For the text-containing cell, return its midpoint in [X, Y] coordinate format. 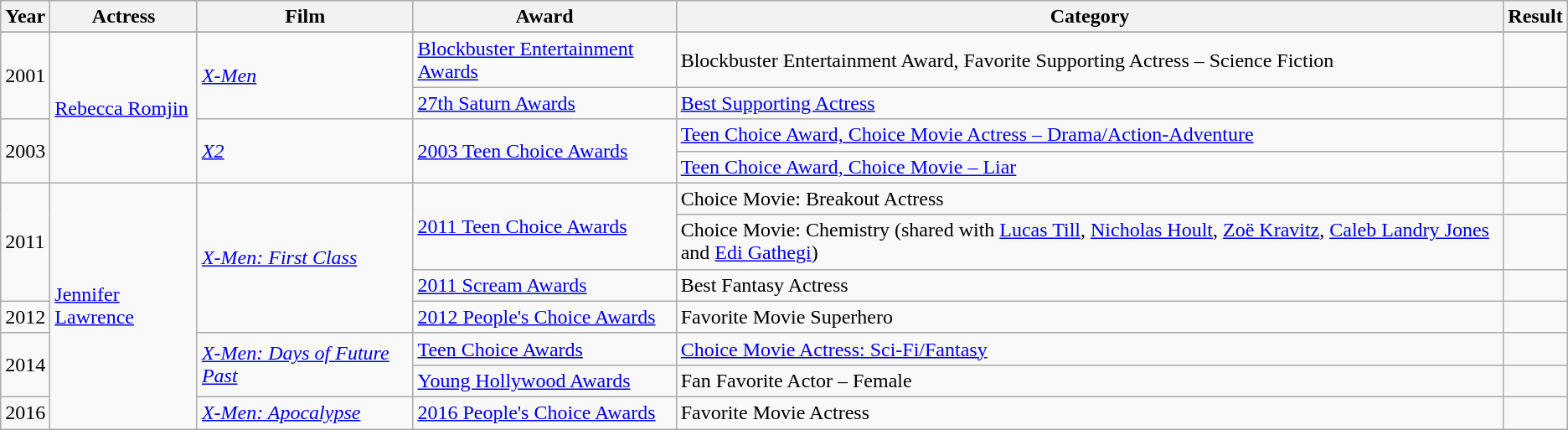
X-Men: Apocalypse [305, 412]
2001 [25, 75]
Year [25, 17]
Favorite Movie Actress [1090, 412]
X-Men: First Class [305, 258]
2016 [25, 412]
Actress [124, 17]
2012 People's Choice Awards [544, 317]
27th Saturn Awards [544, 103]
Fan Favorite Actor – Female [1090, 381]
2003 [25, 151]
Category [1090, 17]
Best Supporting Actress [1090, 103]
Blockbuster Entertainment Awards [544, 60]
Teen Choice Award, Choice Movie – Liar [1090, 167]
2016 People's Choice Awards [544, 412]
Young Hollywood Awards [544, 381]
Blockbuster Entertainment Award, Favorite Supporting Actress – Science Fiction [1090, 60]
Best Fantasy Actress [1090, 285]
2011 Scream Awards [544, 285]
Teen Choice Award, Choice Movie Actress – Drama/Action-Adventure [1090, 135]
Choice Movie: Chemistry (shared with Lucas Till, Nicholas Hoult, Zoë Kravitz, Caleb Landry Jones and Edi Gathegi) [1090, 241]
2011 Teen Choice Awards [544, 226]
X2 [305, 151]
Teen Choice Awards [544, 349]
X-Men: Days of Future Past [305, 365]
2003 Teen Choice Awards [544, 151]
Jennifer Lawrence [124, 305]
Film [305, 17]
Result [1535, 17]
2011 [25, 241]
Choice Movie: Breakout Actress [1090, 199]
X-Men [305, 75]
Choice Movie Actress: Sci-Fi/Fantasy [1090, 349]
2012 [25, 317]
2014 [25, 365]
Rebecca Romjin [124, 107]
Favorite Movie Superhero [1090, 317]
Award [544, 17]
